Output the [x, y] coordinate of the center of the cell containing the given text.  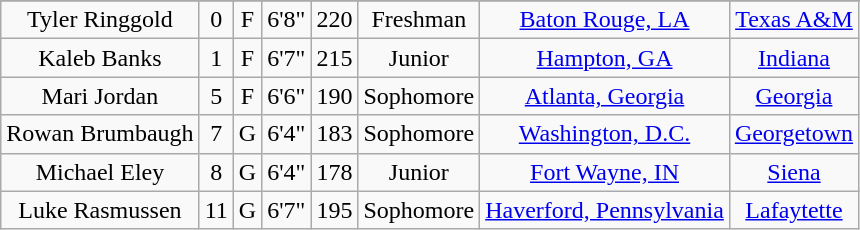
Georgia [794, 96]
Washington, D.C. [605, 134]
6'6" [286, 96]
Michael Eley [100, 172]
5 [216, 96]
220 [334, 20]
215 [334, 58]
Kaleb Banks [100, 58]
Luke Rasmussen [100, 210]
Texas A&M [794, 20]
Atlanta, Georgia [605, 96]
Siena [794, 172]
Fort Wayne, IN [605, 172]
183 [334, 134]
Baton Rouge, LA [605, 20]
1 [216, 58]
Lafaytette [794, 210]
Freshman [419, 20]
7 [216, 134]
Georgetown [794, 134]
195 [334, 210]
Hampton, GA [605, 58]
6'8" [286, 20]
Rowan Brumbaugh [100, 134]
8 [216, 172]
0 [216, 20]
178 [334, 172]
Indiana [794, 58]
Tyler Ringgold [100, 20]
190 [334, 96]
Mari Jordan [100, 96]
11 [216, 210]
Haverford, Pennsylvania [605, 210]
